Scan for the cell matching the given text and deliver its [x, y] coordinate at center. 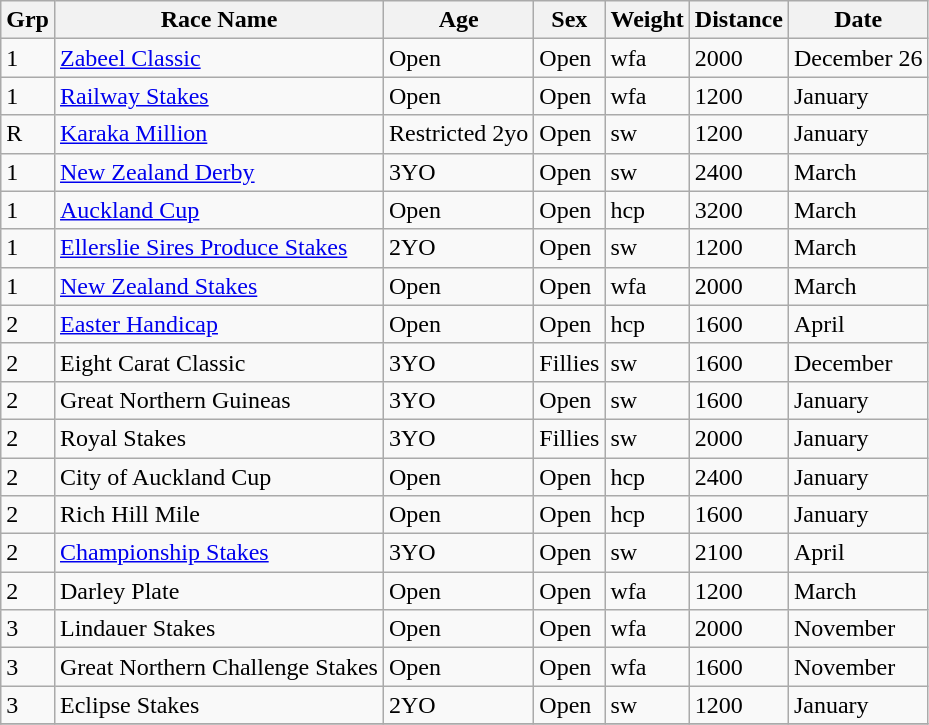
City of Auckland Cup [218, 477]
Distance [738, 20]
Karaka Million [218, 134]
Weight [647, 20]
Darley Plate [218, 591]
Zabeel Classic [218, 58]
Great Northern Challenge Stakes [218, 667]
2100 [738, 553]
December [858, 362]
Easter Handicap [218, 324]
Great Northern Guineas [218, 400]
New Zealand Stakes [218, 286]
R [28, 134]
Championship Stakes [218, 553]
Age [458, 20]
Date [858, 20]
3200 [738, 210]
Ellerslie Sires Produce Stakes [218, 248]
Eight Carat Classic [218, 362]
Royal Stakes [218, 438]
New Zealand Derby [218, 172]
Restricted 2yo [458, 134]
Sex [570, 20]
Lindauer Stakes [218, 629]
December 26 [858, 58]
Rich Hill Mile [218, 515]
Race Name [218, 20]
Eclipse Stakes [218, 705]
Railway Stakes [218, 96]
Grp [28, 20]
Auckland Cup [218, 210]
